Return the [x, y] coordinate for the center point of the cell that contains the specified text.  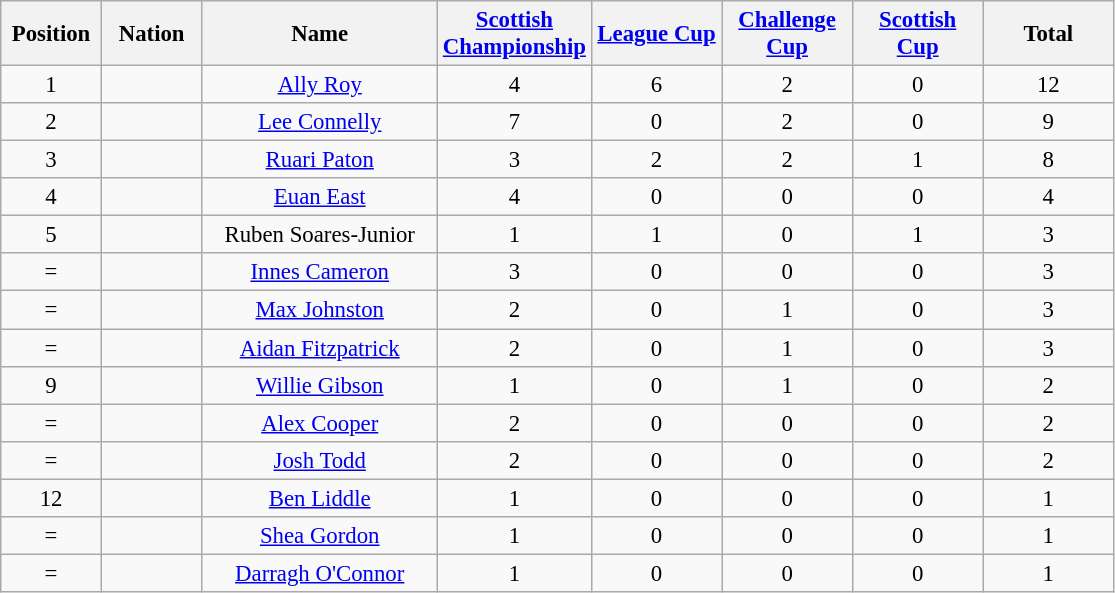
Alex Cooper [320, 423]
6 [656, 85]
Innes Cameron [320, 273]
Darragh O'Connor [320, 573]
Position [52, 34]
8 [1048, 160]
Euan East [320, 197]
Challenge Cup [788, 34]
Ruari Paton [320, 160]
Ben Liddle [320, 498]
Name [320, 34]
Aidan Fitzpatrick [320, 348]
Ruben Soares-Junior [320, 235]
Willie Gibson [320, 385]
Shea Gordon [320, 536]
Josh Todd [320, 460]
Nation [152, 34]
Lee Connelly [320, 122]
Total [1048, 34]
Max Johnston [320, 310]
Scottish Cup [918, 34]
7 [515, 122]
5 [52, 235]
League Cup [656, 34]
Ally Roy [320, 85]
Scottish Championship [515, 34]
